Pinpoint the cell where the given text exists, returning its [x, y] midpoint coordinate. 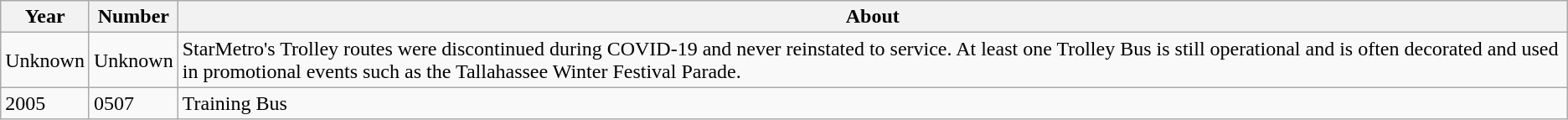
Training Bus [873, 103]
About [873, 17]
Year [45, 17]
0507 [133, 103]
Number [133, 17]
2005 [45, 103]
